Capture the cell that displays the provided text and extract its [X, Y] central coordinate. 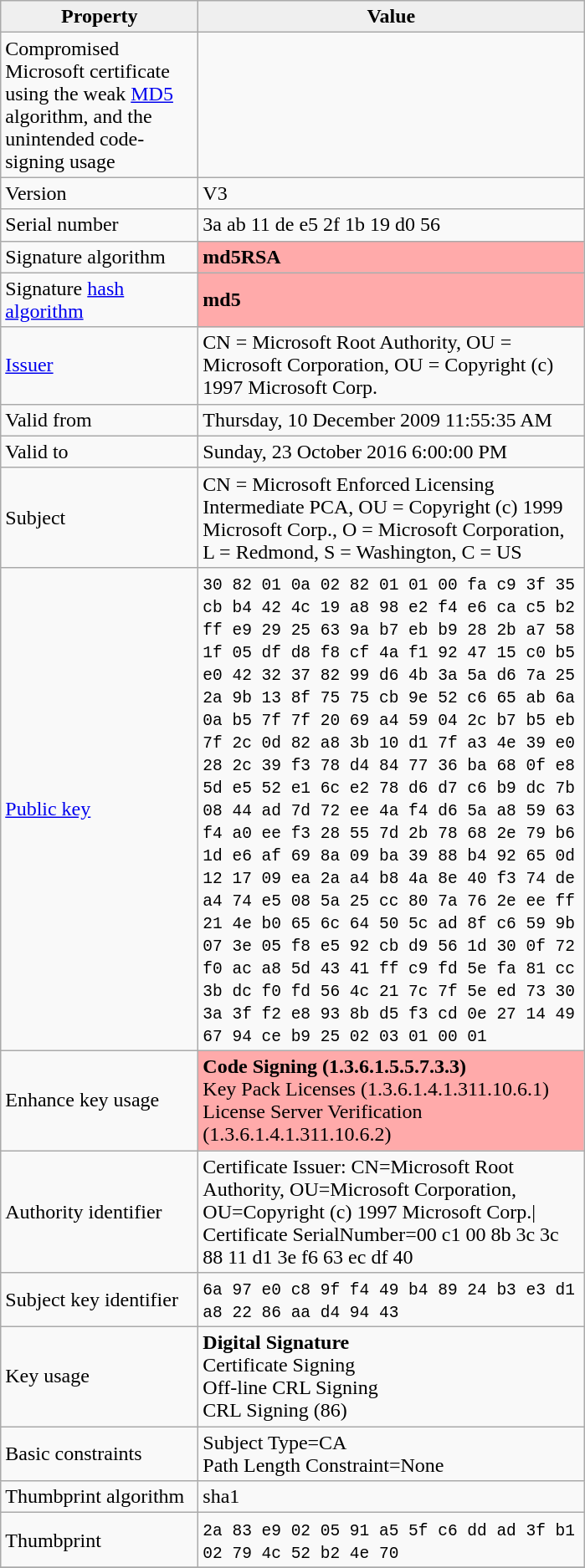
Valid from [100, 420]
md5 [392, 299]
Signature hash algorithm [100, 299]
Enhance key usage [100, 1101]
Basic constraints [100, 1453]
Public key [100, 809]
Authority identifier [100, 1212]
Serial number [100, 225]
sha1 [392, 1497]
Value [392, 17]
Signature algorithm [100, 257]
Digital SignatureCertificate SigningOff-line CRL SigningCRL Signing (86) [392, 1376]
6a 97 e0 c8 9f f4 49 b4 89 24 b3 e3 d1 a8 22 86 aa d4 94 43 [392, 1300]
md5RSA [392, 257]
Issuer [100, 365]
Thursday, 10 December 2009 11:55:35 AM [392, 420]
CN = Microsoft Root Authority, OU = Microsoft Corporation, OU = Copyright (c) 1997 Microsoft Corp. [392, 365]
Subject key identifier [100, 1300]
2a 83 e9 02 05 91 a5 5f c6 dd ad 3f b1 02 79 4c 52 b2 4e 70 [392, 1540]
Compromised Microsoft certificate using the weak MD5 algorithm, and the unintended code-signing usage [100, 105]
Subject [100, 517]
Subject Type=CAPath Length Constraint=None [392, 1453]
Key usage [100, 1376]
Thumbprint [100, 1540]
Sunday, 23 October 2016 6:00:00 PM [392, 452]
Thumbprint algorithm [100, 1497]
Code Signing (1.3.6.1.5.5.7.3.3)Key Pack Licenses (1.3.6.1.4.1.311.10.6.1)License Server Verification (1.3.6.1.4.1.311.10.6.2) [392, 1101]
3a ab 11 de e5 2f 1b 19 d0 56 [392, 225]
V3 [392, 193]
Version [100, 193]
Property [100, 17]
Valid to [100, 452]
